Return [X, Y] of the center of cell containing provided text 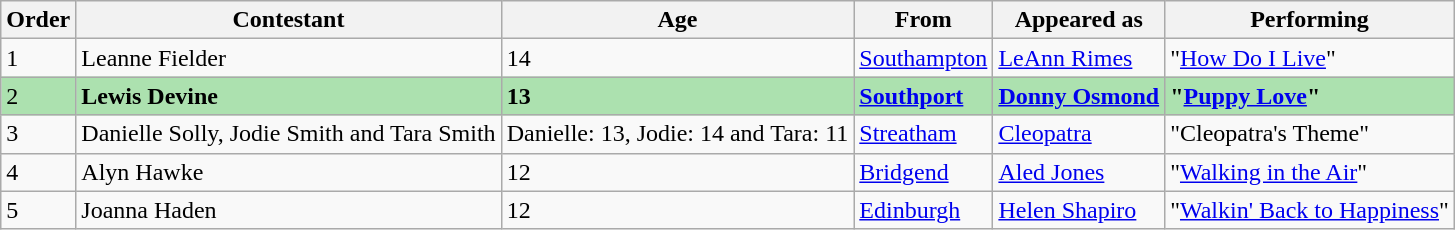
From [924, 20]
Southport [924, 96]
Bridgend [924, 172]
3 [38, 134]
2 [38, 96]
Cleopatra [1079, 134]
LeAnn Rimes [1079, 58]
Southampton [924, 58]
Aled Jones [1079, 172]
5 [38, 210]
"Puppy Love" [1310, 96]
Helen Shapiro [1079, 210]
Appeared as [1079, 20]
"How Do I Live" [1310, 58]
13 [678, 96]
Danielle Solly, Jodie Smith and Tara Smith [288, 134]
Order [38, 20]
4 [38, 172]
"Cleopatra's Theme" [1310, 134]
14 [678, 58]
Danielle: 13, Jodie: 14 and Tara: 11 [678, 134]
Alyn Hawke [288, 172]
"Walkin' Back to Happiness" [1310, 210]
"Walking in the Air" [1310, 172]
1 [38, 58]
Donny Osmond [1079, 96]
Contestant [288, 20]
Lewis Devine [288, 96]
Performing [1310, 20]
Edinburgh [924, 210]
Joanna Haden [288, 210]
Age [678, 20]
Streatham [924, 134]
Leanne Fielder [288, 58]
